Pinpoint the cell where the given text exists, returning its [x, y] midpoint coordinate. 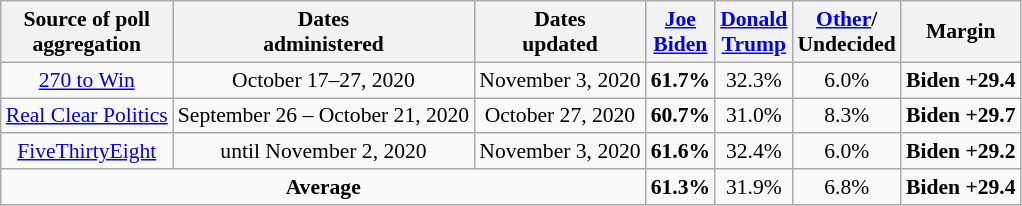
Real Clear Politics [87, 116]
8.3% [846, 116]
Margin [961, 32]
Source of pollaggregation [87, 32]
61.6% [680, 152]
31.9% [754, 187]
FiveThirtyEight [87, 152]
270 to Win [87, 80]
Biden +29.7 [961, 116]
Biden +29.2 [961, 152]
DonaldTrump [754, 32]
31.0% [754, 116]
Other/Undecided [846, 32]
JoeBiden [680, 32]
until November 2, 2020 [324, 152]
Dates administered [324, 32]
Dates updated [560, 32]
October 17–27, 2020 [324, 80]
September 26 – October 21, 2020 [324, 116]
October 27, 2020 [560, 116]
61.7% [680, 80]
32.4% [754, 152]
60.7% [680, 116]
Average [324, 187]
6.8% [846, 187]
61.3% [680, 187]
32.3% [754, 80]
